Locate the cell with the specified text and output its [X, Y] center coordinate. 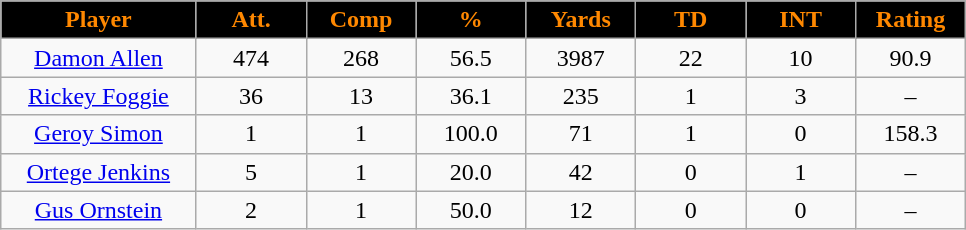
235 [581, 96]
268 [361, 58]
Damon Allen [98, 58]
42 [581, 172]
Player [98, 20]
20.0 [471, 172]
3987 [581, 58]
2 [251, 210]
90.9 [911, 58]
474 [251, 58]
13 [361, 96]
22 [691, 58]
Gus Ornstein [98, 210]
56.5 [471, 58]
Rickey Foggie [98, 96]
Yards [581, 20]
36.1 [471, 96]
5 [251, 172]
Comp [361, 20]
Rating [911, 20]
Geroy Simon [98, 134]
Ortege Jenkins [98, 172]
158.3 [911, 134]
% [471, 20]
TD [691, 20]
50.0 [471, 210]
36 [251, 96]
INT [801, 20]
10 [801, 58]
12 [581, 210]
71 [581, 134]
3 [801, 96]
100.0 [471, 134]
Att. [251, 20]
